Extract the (x, y) coordinate from the center of the cell holding the provided text.  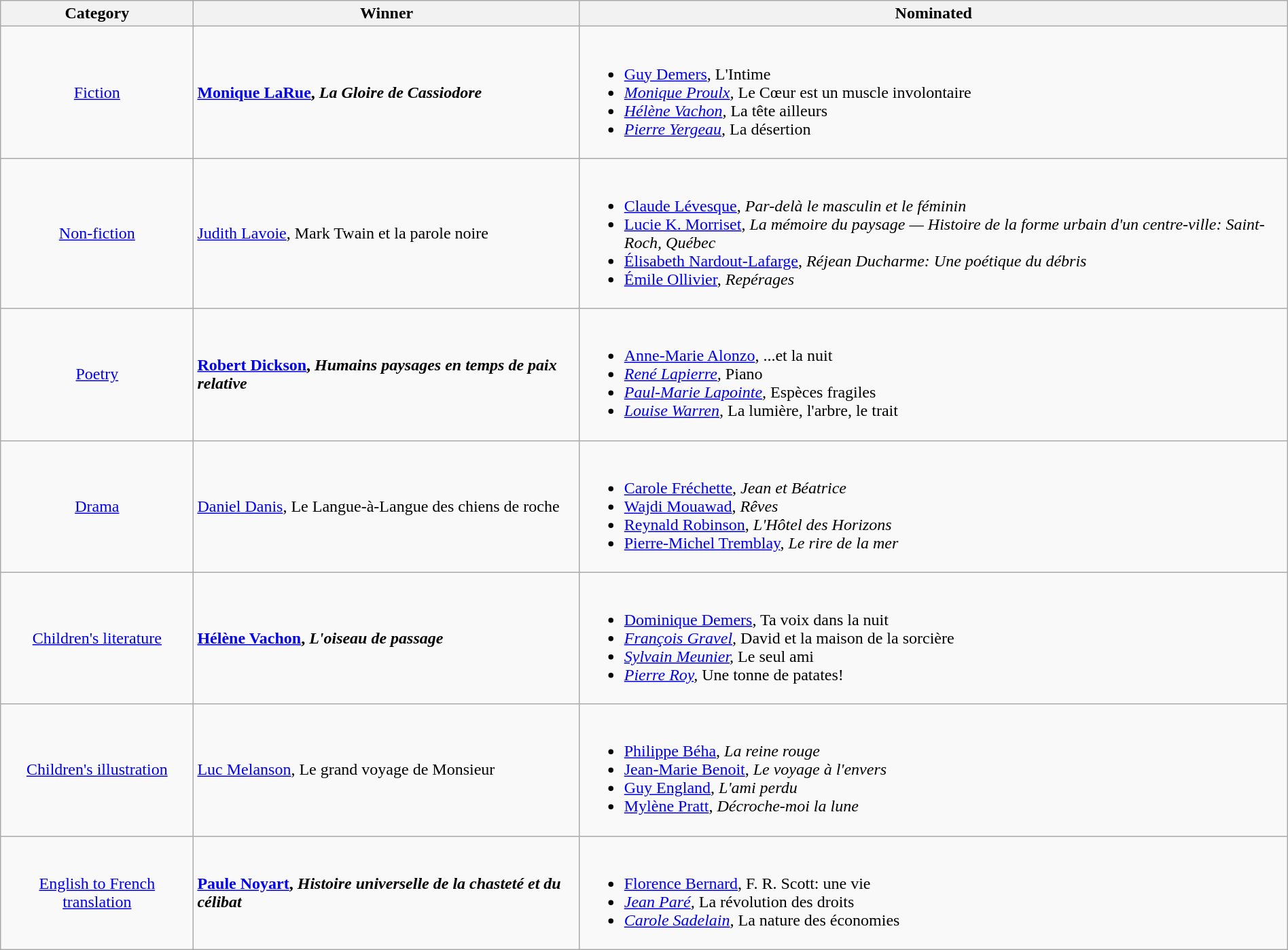
Luc Melanson, Le grand voyage de Monsieur (387, 770)
Winner (387, 14)
Children's literature (97, 638)
Hélène Vachon, L'oiseau de passage (387, 638)
Florence Bernard, F. R. Scott: une vieJean Paré, La révolution des droitsCarole Sadelain, La nature des économies (933, 893)
Monique LaRue, La Gloire de Cassiodore (387, 92)
English to French translation (97, 893)
Children's illustration (97, 770)
Nominated (933, 14)
Judith Lavoie, Mark Twain et la parole noire (387, 234)
Non-fiction (97, 234)
Poetry (97, 374)
Paule Noyart, Histoire universelle de la chasteté et du célibat (387, 893)
Anne-Marie Alonzo, ...et la nuitRené Lapierre, PianoPaul-Marie Lapointe, Espèces fragilesLouise Warren, La lumière, l'arbre, le trait (933, 374)
Category (97, 14)
Robert Dickson, Humains paysages en temps de paix relative (387, 374)
Philippe Béha, La reine rougeJean-Marie Benoit, Le voyage à l'enversGuy England, L'ami perduMylène Pratt, Décroche-moi la lune (933, 770)
Guy Demers, L'IntimeMonique Proulx, Le Cœur est un muscle involontaireHélène Vachon, La tête ailleursPierre Yergeau, La désertion (933, 92)
Drama (97, 506)
Carole Fréchette, Jean et BéatriceWajdi Mouawad, RêvesReynald Robinson, L'Hôtel des HorizonsPierre-Michel Tremblay, Le rire de la mer (933, 506)
Dominique Demers, Ta voix dans la nuitFrançois Gravel, David et la maison de la sorcièreSylvain Meunier, Le seul amiPierre Roy, Une tonne de patates! (933, 638)
Fiction (97, 92)
Daniel Danis, Le Langue-à-Langue des chiens de roche (387, 506)
